Output the [x, y] coordinate of the center of the cell containing the given text.  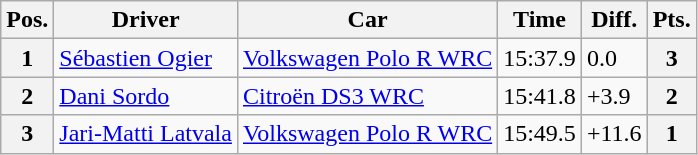
Pts. [672, 20]
Sébastien Ogier [146, 58]
Pos. [28, 20]
+3.9 [614, 96]
15:37.9 [540, 58]
Dani Sordo [146, 96]
15:41.8 [540, 96]
Diff. [614, 20]
15:49.5 [540, 134]
Jari-Matti Latvala [146, 134]
0.0 [614, 58]
Citroën DS3 WRC [367, 96]
Driver [146, 20]
Time [540, 20]
+11.6 [614, 134]
Car [367, 20]
